Determine the [x, y] coordinate at the center of the cell enclosing the given text.  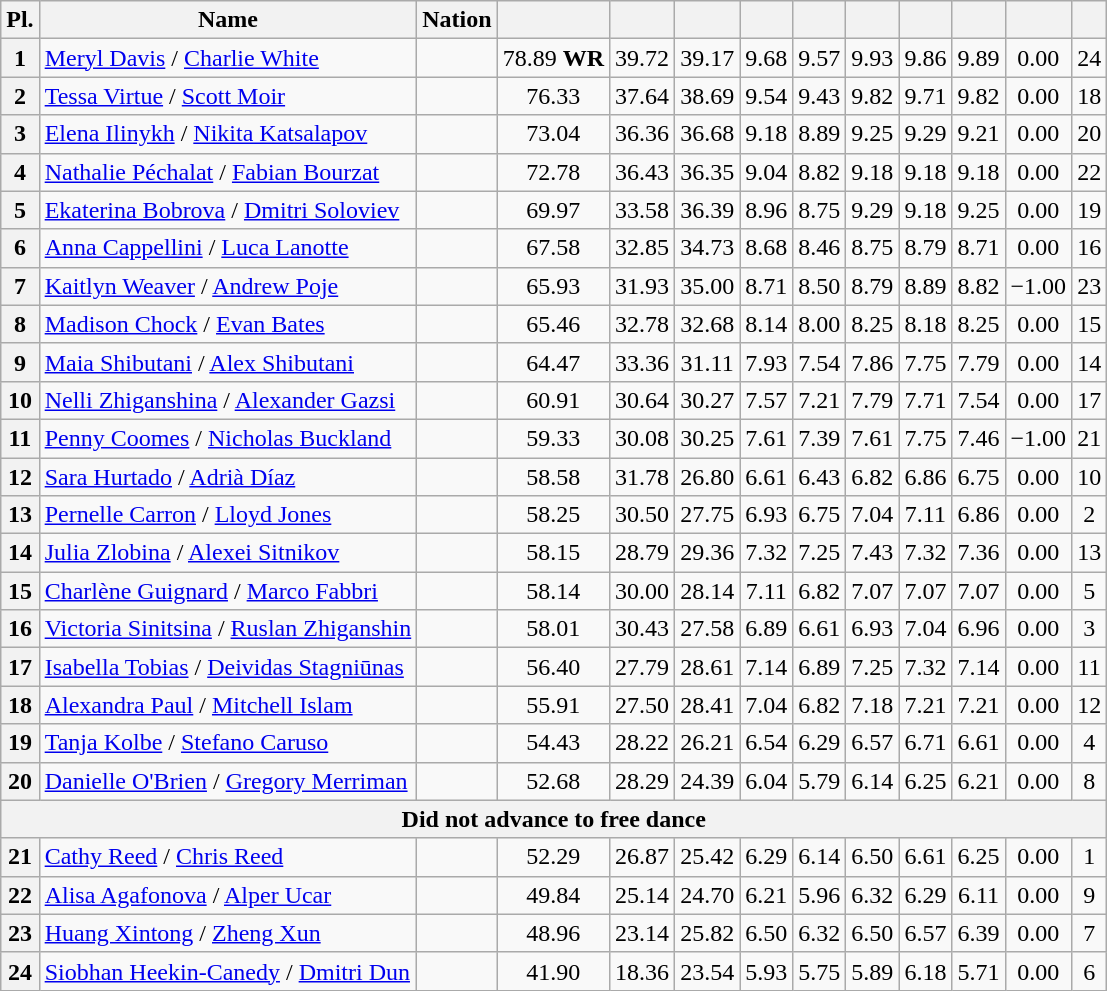
7.57 [766, 400]
8.96 [766, 210]
33.36 [642, 362]
31.11 [708, 362]
28.22 [642, 743]
8.00 [820, 324]
Anna Cappellini / Luca Lanotte [228, 248]
9.93 [872, 58]
36.43 [642, 172]
6.18 [926, 971]
27.58 [708, 629]
23.54 [708, 971]
36.35 [708, 172]
7.71 [926, 400]
25.14 [642, 895]
30.50 [642, 515]
26.21 [708, 743]
39.17 [708, 58]
8.18 [926, 324]
Huang Xintong / Zheng Xun [228, 933]
38.69 [708, 96]
25.82 [708, 933]
72.78 [553, 172]
Tessa Virtue / Scott Moir [228, 96]
56.40 [553, 667]
27.79 [642, 667]
Siobhan Heekin-Canedy / Dmitri Dun [228, 971]
Sara Hurtado / Adrià Díaz [228, 477]
5.96 [820, 895]
49.84 [553, 895]
Elena Ilinykh / Nikita Katsalapov [228, 134]
65.46 [553, 324]
9.57 [820, 58]
28.61 [708, 667]
6.39 [978, 933]
7.93 [766, 362]
58.14 [553, 591]
5.75 [820, 971]
7.43 [872, 553]
33.58 [642, 210]
Tanja Kolbe / Stefano Caruso [228, 743]
6.71 [926, 743]
7.86 [872, 362]
28.14 [708, 591]
31.93 [642, 286]
52.68 [553, 781]
Alisa Agafonova / Alper Ucar [228, 895]
58.15 [553, 553]
9.21 [978, 134]
36.36 [642, 134]
27.50 [642, 705]
67.58 [553, 248]
Meryl Davis / Charlie White [228, 58]
65.93 [553, 286]
41.90 [553, 971]
23.14 [642, 933]
60.91 [553, 400]
55.91 [553, 705]
7.46 [978, 438]
58.58 [553, 477]
Ekaterina Bobrova / Dmitri Soloviev [228, 210]
5.79 [820, 781]
Cathy Reed / Chris Reed [228, 857]
28.79 [642, 553]
73.04 [553, 134]
5.71 [978, 971]
9.86 [926, 58]
7.39 [820, 438]
26.80 [708, 477]
52.29 [553, 857]
Nelli Zhiganshina / Alexander Gazsi [228, 400]
58.01 [553, 629]
36.39 [708, 210]
Pernelle Carron / Lloyd Jones [228, 515]
Pl. [20, 20]
6.11 [978, 895]
Maia Shibutani / Alex Shibutani [228, 362]
Danielle O'Brien / Gregory Merriman [228, 781]
9.71 [926, 96]
8.46 [820, 248]
Madison Chock / Evan Bates [228, 324]
24.70 [708, 895]
9.54 [766, 96]
Nathalie Péchalat / Fabian Bourzat [228, 172]
58.25 [553, 515]
9.43 [820, 96]
30.25 [708, 438]
76.33 [553, 96]
78.89 WR [553, 58]
34.73 [708, 248]
9.04 [766, 172]
36.68 [708, 134]
32.85 [642, 248]
30.08 [642, 438]
29.36 [708, 553]
5.93 [766, 971]
28.29 [642, 781]
Charlène Guignard / Marco Fabbri [228, 591]
39.72 [642, 58]
Nation [457, 20]
31.78 [642, 477]
69.97 [553, 210]
Alexandra Paul / Mitchell Islam [228, 705]
9.89 [978, 58]
37.64 [642, 96]
7.18 [872, 705]
6.04 [766, 781]
5.89 [872, 971]
Name [228, 20]
27.75 [708, 515]
8.50 [820, 286]
54.43 [553, 743]
30.00 [642, 591]
30.27 [708, 400]
Isabella Tobias / Deividas Stagniūnas [228, 667]
Kaitlyn Weaver / Andrew Poje [228, 286]
48.96 [553, 933]
59.33 [553, 438]
Did not advance to free dance [554, 819]
Victoria Sinitsina / Ruslan Zhiganshin [228, 629]
Penny Coomes / Nicholas Buckland [228, 438]
6.96 [978, 629]
18.36 [642, 971]
Julia Zlobina / Alexei Sitnikov [228, 553]
28.41 [708, 705]
6.43 [820, 477]
35.00 [708, 286]
26.87 [642, 857]
6.54 [766, 743]
7.36 [978, 553]
8.68 [766, 248]
8.14 [766, 324]
64.47 [553, 362]
30.43 [642, 629]
32.68 [708, 324]
30.64 [642, 400]
24.39 [708, 781]
32.78 [642, 324]
25.42 [708, 857]
9.68 [766, 58]
